Extract the (x, y) coordinate from the center of the cell holding the provided text.  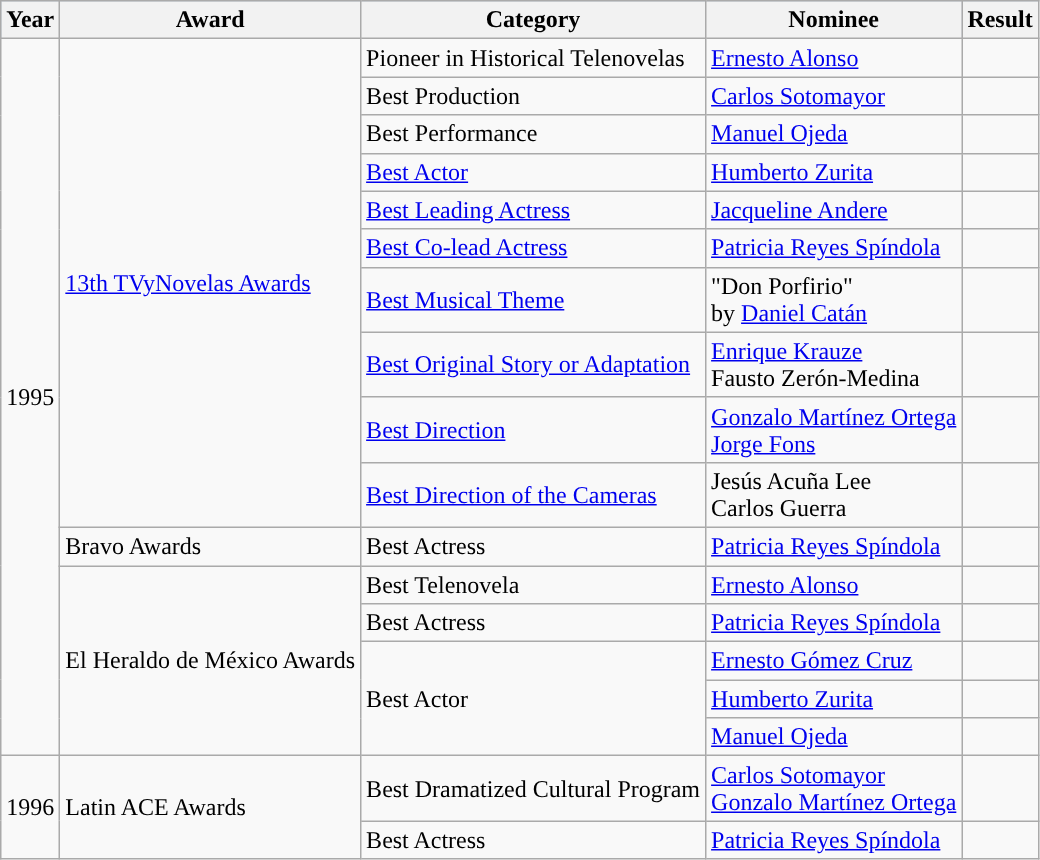
Best Dramatized Cultural Program (534, 788)
Best Telenovela (534, 585)
Best Direction of the Cameras (534, 494)
Year (30, 20)
Enrique Krauze Fausto Zerón-Medina (834, 364)
Best Production (534, 96)
"Don Porfirio" by Daniel Catán (834, 300)
Best Performance (534, 134)
Result (1000, 20)
Jesús Acuña Lee Carlos Guerra (834, 494)
Best Original Story or Adaptation (534, 364)
13th TVyNovelas Awards (210, 284)
Pioneer in Historical Telenovelas (534, 58)
Best Leading Actress (534, 210)
Best Co-lead Actress (534, 248)
Gonzalo Martínez Ortega Jorge Fons (834, 430)
Best Direction (534, 430)
Category (534, 20)
Carlos Sotomayor Gonzalo Martínez Ortega (834, 788)
Best Musical Theme (534, 300)
1996 (30, 808)
Latin ACE Awards (210, 808)
El Heraldo de México Awards (210, 661)
Nominee (834, 20)
Ernesto Gómez Cruz (834, 661)
Jacqueline Andere (834, 210)
1995 (30, 398)
Carlos Sotomayor (834, 96)
Award (210, 20)
Bravo Awards (210, 546)
